Provide the (X, Y) coordinate of the cell's center where the given text is located.  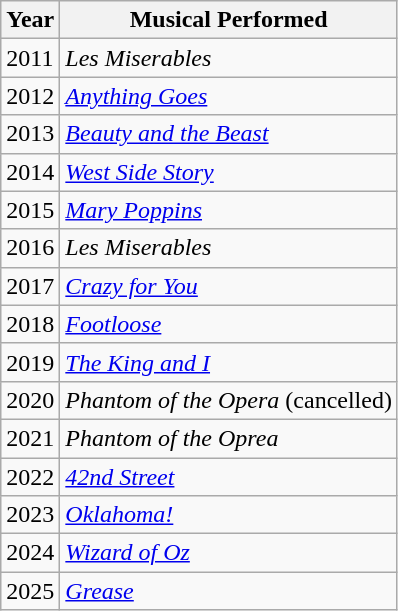
2013 (30, 134)
2011 (30, 58)
2018 (30, 324)
Phantom of the Opera (cancelled) (229, 400)
2012 (30, 96)
2016 (30, 248)
2025 (30, 591)
Crazy for You (229, 286)
West Side Story (229, 172)
Mary Poppins (229, 210)
2021 (30, 438)
2023 (30, 515)
2017 (30, 286)
Footloose (229, 324)
42nd Street (229, 477)
Beauty and the Beast (229, 134)
Musical Performed (229, 20)
Year (30, 20)
Phantom of the Oprea (229, 438)
2024 (30, 553)
Grease (229, 591)
The King and I (229, 362)
Wizard of Oz (229, 553)
Oklahoma! (229, 515)
Anything Goes (229, 96)
2020 (30, 400)
2014 (30, 172)
2015 (30, 210)
2019 (30, 362)
2022 (30, 477)
